From the cell containing the given text, extract its center point as [X, Y] coordinate. 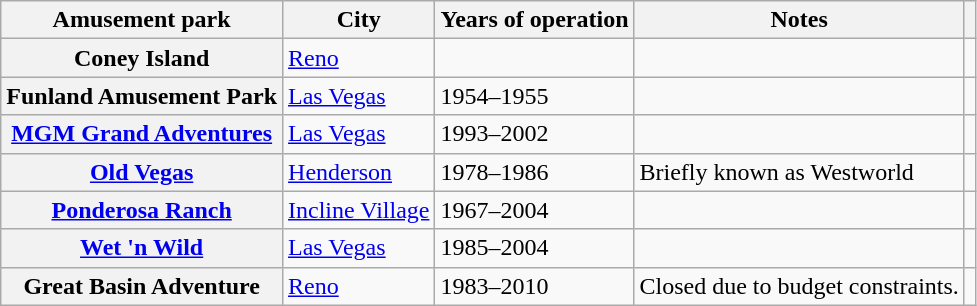
Ponderosa Ranch [142, 210]
Closed due to budget constraints. [799, 286]
Funland Amusement Park [142, 96]
1983–2010 [534, 286]
Notes [799, 20]
Coney Island [142, 58]
Years of operation [534, 20]
City [359, 20]
Incline Village [359, 210]
MGM Grand Adventures [142, 134]
1993–2002 [534, 134]
1978–1986 [534, 172]
Wet 'n Wild [142, 248]
Briefly known as Westworld [799, 172]
Old Vegas [142, 172]
Henderson [359, 172]
Amusement park [142, 20]
1985–2004 [534, 248]
1954–1955 [534, 96]
1967–2004 [534, 210]
Great Basin Adventure [142, 286]
